For the text-containing cell, return its midpoint in [X, Y] coordinate format. 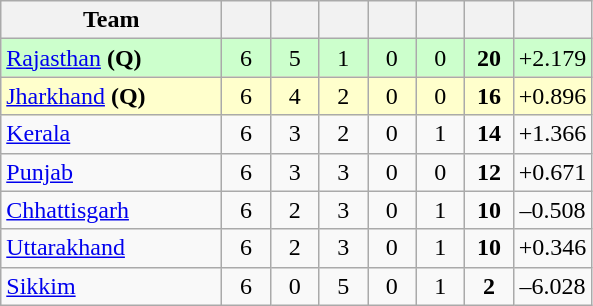
12 [490, 172]
4 [294, 96]
Kerala [112, 134]
Chhattisgarh [112, 210]
+0.671 [552, 172]
Rajasthan (Q) [112, 58]
16 [490, 96]
Jharkhand (Q) [112, 96]
+1.366 [552, 134]
–0.508 [552, 210]
+2.179 [552, 58]
20 [490, 58]
14 [490, 134]
Sikkim [112, 286]
Team [112, 20]
+0.346 [552, 248]
+0.896 [552, 96]
Punjab [112, 172]
–6.028 [552, 286]
Uttarakhand [112, 248]
